Locate the cell with the specified text and output its (x, y) center coordinate. 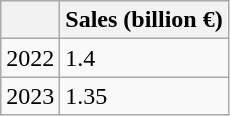
1.35 (144, 96)
2023 (30, 96)
1.4 (144, 58)
Sales (billion €) (144, 20)
2022 (30, 58)
